Find where the given text appears and provide that cell's center as [X, Y] coordinate. 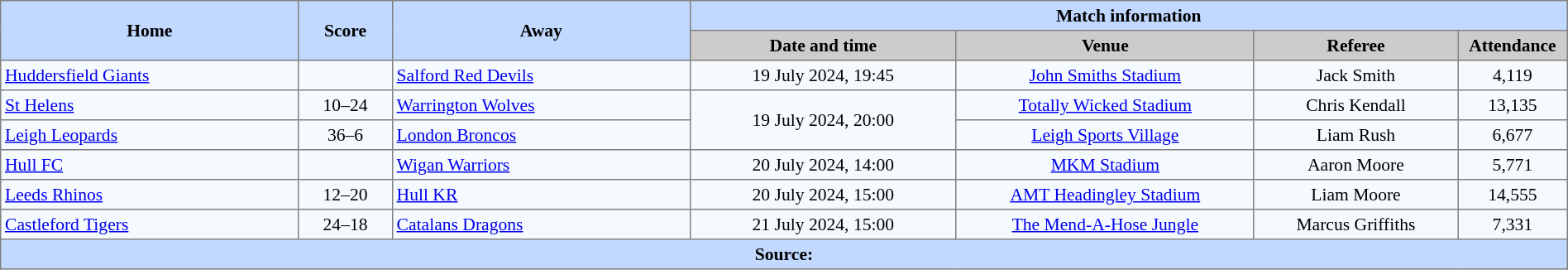
Leigh Leopards [150, 135]
John Smiths Stadium [1105, 75]
12–20 [346, 195]
Away [541, 31]
19 July 2024, 19:45 [823, 75]
Hull FC [150, 165]
13,135 [1513, 105]
4,119 [1513, 75]
Leigh Sports Village [1105, 135]
Liam Moore [1355, 195]
AMT Headingley Stadium [1105, 195]
7,331 [1513, 224]
Chris Kendall [1355, 105]
Huddersfield Giants [150, 75]
Attendance [1513, 46]
Wigan Warriors [541, 165]
St Helens [150, 105]
Totally Wicked Stadium [1105, 105]
Leeds Rhinos [150, 195]
36–6 [346, 135]
14,555 [1513, 195]
Venue [1105, 46]
Date and time [823, 46]
Marcus Griffiths [1355, 224]
Hull KR [541, 195]
20 July 2024, 15:00 [823, 195]
The Mend-A-Hose Jungle [1105, 224]
Match information [1128, 16]
MKM Stadium [1105, 165]
London Broncos [541, 135]
Castleford Tigers [150, 224]
19 July 2024, 20:00 [823, 120]
20 July 2024, 14:00 [823, 165]
Warrington Wolves [541, 105]
Referee [1355, 46]
24–18 [346, 224]
10–24 [346, 105]
5,771 [1513, 165]
Source: [784, 254]
21 July 2024, 15:00 [823, 224]
Jack Smith [1355, 75]
Liam Rush [1355, 135]
6,677 [1513, 135]
Catalans Dragons [541, 224]
Salford Red Devils [541, 75]
Home [150, 31]
Aaron Moore [1355, 165]
Score [346, 31]
